Return (x, y) of the center of cell containing provided text 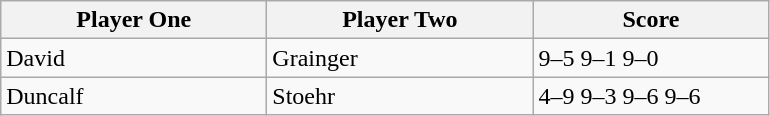
Grainger (400, 58)
Duncalf (134, 96)
4–9 9–3 9–6 9–6 (651, 96)
Player One (134, 20)
Stoehr (400, 96)
David (134, 58)
9–5 9–1 9–0 (651, 58)
Score (651, 20)
Player Two (400, 20)
